Locate the cell with the specified text and output its (x, y) center coordinate. 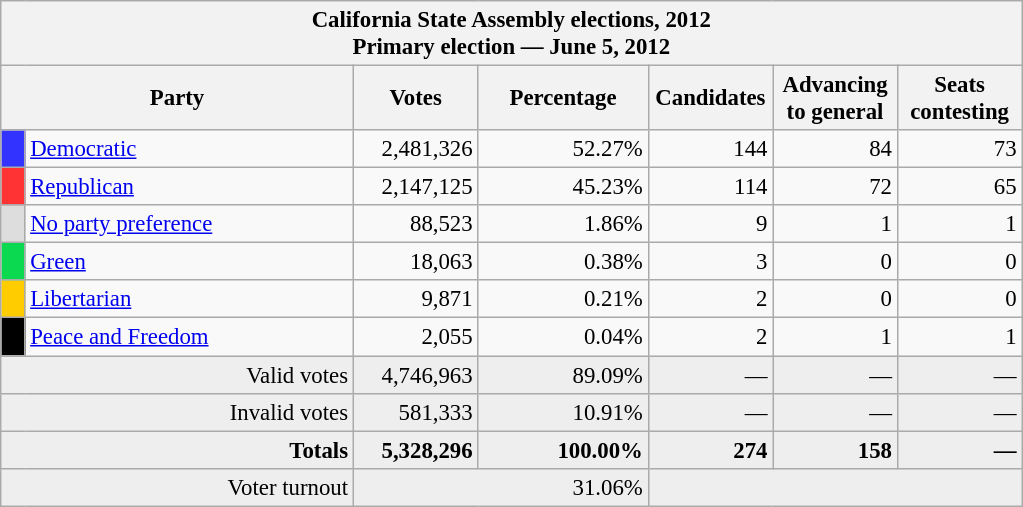
0.21% (563, 299)
Voter turnout (178, 487)
Peace and Freedom (189, 337)
144 (710, 149)
Libertarian (189, 299)
Totals (178, 450)
Valid votes (178, 375)
9 (710, 224)
73 (960, 149)
4,746,963 (416, 375)
Percentage (563, 98)
0.04% (563, 337)
Votes (416, 98)
158 (836, 450)
45.23% (563, 187)
Party (178, 98)
18,063 (416, 262)
No party preference (189, 224)
Invalid votes (178, 412)
0.38% (563, 262)
100.00% (563, 450)
72 (836, 187)
Democratic (189, 149)
88,523 (416, 224)
65 (960, 187)
10.91% (563, 412)
84 (836, 149)
1.86% (563, 224)
581,333 (416, 412)
2,055 (416, 337)
California State Assembly elections, 2012Primary election — June 5, 2012 (512, 34)
Advancing to general (836, 98)
2,147,125 (416, 187)
Republican (189, 187)
31.06% (500, 487)
9,871 (416, 299)
3 (710, 262)
2,481,326 (416, 149)
Seats contesting (960, 98)
114 (710, 187)
5,328,296 (416, 450)
52.27% (563, 149)
89.09% (563, 375)
Green (189, 262)
274 (710, 450)
Candidates (710, 98)
